Scan for the cell matching the given text and deliver its (X, Y) coordinate at center. 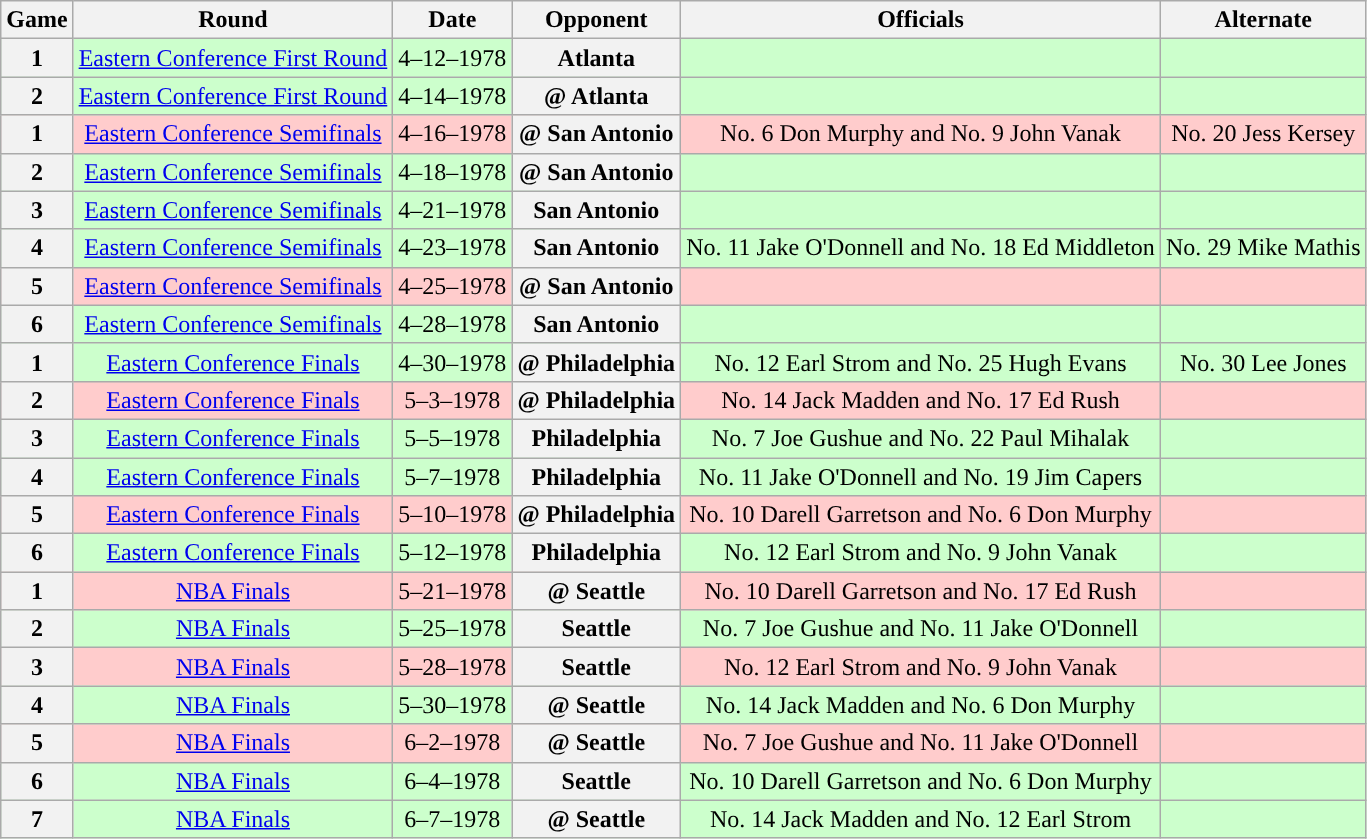
No. 30 Lee Jones (1263, 362)
@ Atlanta (596, 96)
7 (37, 819)
No. 7 Joe Gushue and No. 22 Paul Mihalak (921, 438)
4–25–1978 (452, 286)
5–21–1978 (452, 591)
No. 11 Jake O'Donnell and No. 18 Ed Middleton (921, 248)
5–30–1978 (452, 705)
5–12–1978 (452, 553)
No. 11 Jake O'Donnell and No. 19 Jim Capers (921, 477)
5–3–1978 (452, 400)
5–5–1978 (452, 438)
5–10–1978 (452, 515)
Date (452, 20)
No. 14 Jack Madden and No. 6 Don Murphy (921, 705)
6–4–1978 (452, 781)
5–25–1978 (452, 629)
No. 14 Jack Madden and No. 17 Ed Rush (921, 400)
5–28–1978 (452, 667)
No. 20 Jess Kersey (1263, 134)
Opponent (596, 20)
Officials (921, 20)
Round (233, 20)
No. 6 Don Murphy and No. 9 John Vanak (921, 134)
4–14–1978 (452, 96)
5–7–1978 (452, 477)
No. 14 Jack Madden and No. 12 Earl Strom (921, 819)
4–28–1978 (452, 324)
4–18–1978 (452, 172)
No. 29 Mike Mathis (1263, 248)
4–30–1978 (452, 362)
4–21–1978 (452, 210)
Atlanta (596, 58)
6–7–1978 (452, 819)
Alternate (1263, 20)
Game (37, 20)
4–16–1978 (452, 134)
4–12–1978 (452, 58)
No. 12 Earl Strom and No. 25 Hugh Evans (921, 362)
6–2–1978 (452, 743)
4–23–1978 (452, 248)
No. 10 Darell Garretson and No. 17 Ed Rush (921, 591)
